Output the (X, Y) coordinate of the center of the cell containing the given text.  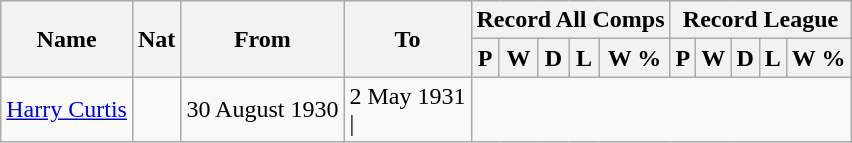
2 May 1931| (408, 110)
Name (67, 39)
To (408, 39)
Harry Curtis (67, 110)
30 August 1930 (262, 110)
Record All Comps (570, 20)
Nat (156, 39)
From (262, 39)
Record League (760, 20)
